Locate the cell with the specified text and output its (x, y) center coordinate. 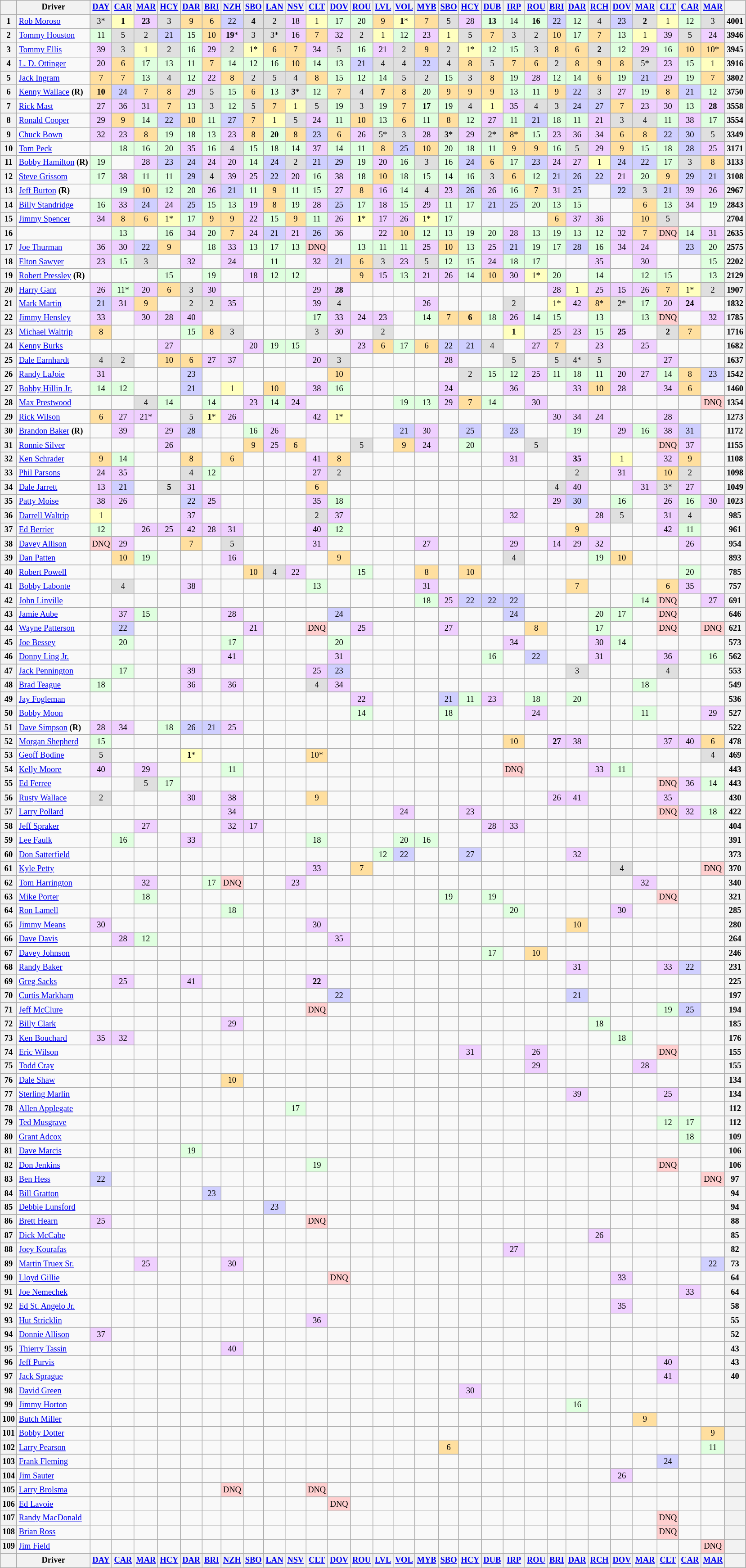
Todd Cray (53, 1066)
65 (9, 925)
Davey Allison (53, 544)
Darrell Waltrip (53, 516)
Dan Patten (53, 558)
469 (735, 755)
Ed St. Angelo Jr. (53, 1306)
87 (9, 1235)
79 (9, 1123)
Chuck Bown (53, 134)
Rob Moroso (53, 22)
549 (735, 685)
Steve Grissom (53, 176)
Greg Sacks (53, 981)
Eric Wilson (53, 1053)
Rick Wilson (53, 417)
Larry Pollard (53, 812)
Jack Sprague (53, 1377)
1354 (735, 402)
Kenny Burks (53, 347)
954 (735, 544)
71 (9, 1010)
1460 (735, 389)
321 (735, 897)
67 (9, 953)
1785 (735, 318)
3558 (735, 106)
Max Prestwood (53, 402)
197 (735, 996)
1172 (735, 431)
Mike Porter (53, 897)
Donnie Allison (53, 1334)
Ronnie Silver (53, 445)
John Linville (53, 601)
89 (9, 1264)
102 (9, 1448)
77 (9, 1095)
2843 (735, 205)
100 (9, 1419)
50 (9, 713)
Dick McCabe (53, 1235)
104 (9, 1476)
Billy Standridge (53, 205)
19* (232, 36)
Donny Ling Jr. (53, 657)
72 (9, 1024)
83 (9, 1179)
3750 (735, 92)
45 (9, 643)
Davey Johnson (53, 953)
3916 (735, 64)
49 (9, 700)
57 (9, 812)
3945 (735, 50)
573 (735, 643)
62 (9, 882)
80 (9, 1137)
Jim Field (53, 1546)
Ken Schrader (53, 459)
98 (9, 1391)
Kelly Moore (53, 770)
53 (9, 755)
Phil Parsons (53, 474)
56 (9, 798)
Bobby Hamilton (R) (53, 163)
Ed Berrier (53, 529)
Michael Waltrip (53, 332)
46 (9, 657)
3349 (735, 134)
1098 (735, 474)
478 (735, 742)
61 (9, 869)
11* (123, 290)
Brandon Baker (R) (53, 431)
280 (735, 925)
Larry Pearson (53, 1448)
Ron Lamell (53, 911)
93 (9, 1320)
Bobby Dotter (53, 1433)
Bobby Moon (53, 713)
Curtis Markham (53, 996)
74 (9, 1053)
48 (9, 685)
Larry Brolsma (53, 1490)
Kyle Petty (53, 869)
3171 (735, 149)
90 (9, 1278)
Dale Jarrett (53, 487)
L. D. Ottinger (53, 64)
536 (735, 700)
1542 (735, 375)
Bill Gratton (53, 1193)
340 (735, 882)
2202 (735, 262)
70 (9, 996)
Billy Clark (53, 1024)
Dave Simpson (R) (53, 728)
3133 (735, 163)
285 (735, 911)
91 (9, 1292)
68 (9, 968)
Dale Shaw (53, 1080)
Don Satterfield (53, 854)
Frank Fleming (53, 1461)
84 (9, 1193)
621 (735, 628)
Jeff Burton (R) (53, 191)
54 (9, 770)
Robert Powell (53, 572)
1273 (735, 417)
Morgan Shepherd (53, 742)
Jack Pennington (53, 671)
4* (577, 360)
Rusty Wallace (53, 798)
Joey Kourafas (53, 1250)
86 (9, 1222)
Jimmy Means (53, 925)
Thierry Tassin (53, 1349)
Tommy Houston (53, 36)
59 (9, 840)
105 (9, 1490)
Butch Miller (53, 1419)
Sterling Marlin (53, 1095)
985 (735, 516)
553 (735, 671)
646 (735, 615)
Brian Ross (53, 1532)
69 (9, 981)
Jeff McClure (53, 1010)
Mark Martin (53, 304)
Don Jenkins (53, 1165)
1716 (735, 332)
51 (9, 728)
Brett Hearn (53, 1222)
Bobby Hillin Jr. (53, 389)
246 (735, 953)
422 (735, 812)
Ken Bouchard (53, 1038)
92 (9, 1306)
Ted Musgrave (53, 1123)
3554 (735, 121)
Randy LaJoie (53, 375)
185 (735, 1024)
60 (9, 854)
Jimmy Spencer (53, 219)
2967 (735, 191)
691 (735, 601)
44 (9, 628)
99 (9, 1405)
66 (9, 939)
194 (735, 1010)
Patty Moise (53, 502)
757 (735, 586)
76 (9, 1080)
2129 (735, 276)
75 (9, 1066)
2635 (735, 233)
231 (735, 968)
Jay Fogleman (53, 700)
103 (9, 1461)
527 (735, 713)
81 (9, 1151)
Ben Hess (53, 1179)
562 (735, 657)
785 (735, 572)
893 (735, 558)
1155 (735, 445)
Joe Bessey (53, 643)
1907 (735, 290)
Randy Baker (53, 968)
3802 (735, 78)
1682 (735, 347)
Lee Faulk (53, 840)
21* (146, 417)
1108 (735, 459)
3946 (735, 36)
107 (9, 1518)
1023 (735, 502)
Martin Truex Sr. (53, 1264)
47 (9, 671)
Lloyd Gillie (53, 1278)
101 (9, 1433)
Kenny Wallace (R) (53, 92)
225 (735, 981)
Allen Applegate (53, 1108)
391 (735, 840)
370 (735, 869)
Dave Marcis (53, 1151)
Joe Thurman (53, 248)
Dale Earnhardt (53, 360)
Robert Pressley (R) (53, 276)
Jim Sauter (53, 1476)
Jeff Purvis (53, 1363)
Elton Sawyer (53, 262)
Brad Teague (53, 685)
Dave Davis (53, 939)
78 (9, 1108)
Jimmy Hensley (53, 318)
Harry Gant (53, 290)
Ed Ferree (53, 784)
Debbie Lunsford (53, 1207)
522 (735, 728)
David Green (53, 1391)
96 (9, 1363)
430 (735, 798)
3108 (735, 176)
Jamie Aube (53, 615)
Wayne Patterson (53, 628)
4001 (735, 22)
Ed Lavoie (53, 1504)
1832 (735, 304)
404 (735, 827)
2575 (735, 248)
373 (735, 854)
176 (735, 1038)
264 (735, 939)
1049 (735, 487)
2704 (735, 219)
Jeff Spraker (53, 827)
63 (9, 897)
961 (735, 529)
95 (9, 1349)
108 (9, 1532)
Tom Peck (53, 149)
Grant Adcox (53, 1137)
Ronald Cooper (53, 121)
Jack Ingram (53, 78)
Randy MacDonald (53, 1518)
Jimmy Horton (53, 1405)
1637 (735, 360)
Tom Harrington (53, 882)
Tommy Ellis (53, 50)
Joe Nemechek (53, 1292)
Geoff Bodine (53, 755)
Bobby Labonte (53, 586)
Rick Mast (53, 106)
Hut Stricklin (53, 1320)
